Capture the cell that displays the provided text and extract its [X, Y] central coordinate. 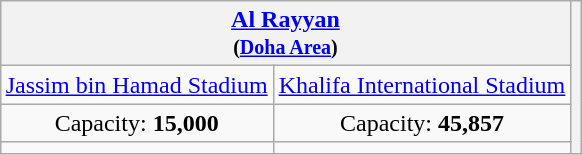
Capacity: 45,857 [422, 123]
Khalifa International Stadium [422, 85]
Al Rayyan(Doha Area) [286, 34]
Capacity: 15,000 [136, 123]
Jassim bin Hamad Stadium [136, 85]
